Detect which cell encompasses the target text, then output its (X, Y) center coordinate. 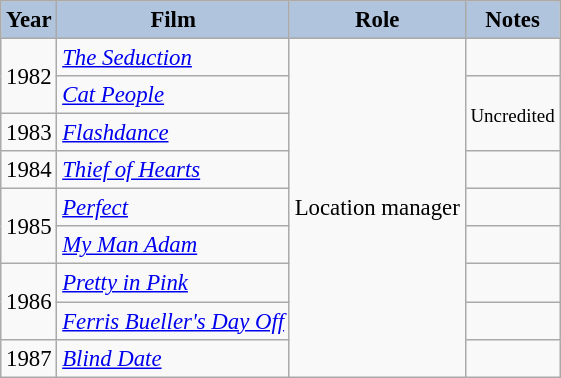
1985 (29, 226)
Pretty in Pink (173, 283)
1983 (29, 133)
Thief of Hearts (173, 170)
1987 (29, 358)
My Man Adam (173, 245)
Uncredited (512, 114)
Notes (512, 20)
Cat People (173, 95)
Perfect (173, 208)
1982 (29, 76)
Film (173, 20)
Blind Date (173, 358)
Location manager (377, 208)
1984 (29, 170)
Year (29, 20)
1986 (29, 302)
Ferris Bueller's Day Off (173, 321)
The Seduction (173, 58)
Role (377, 20)
Flashdance (173, 133)
